Find where the given text appears and provide that cell's center as [X, Y] coordinate. 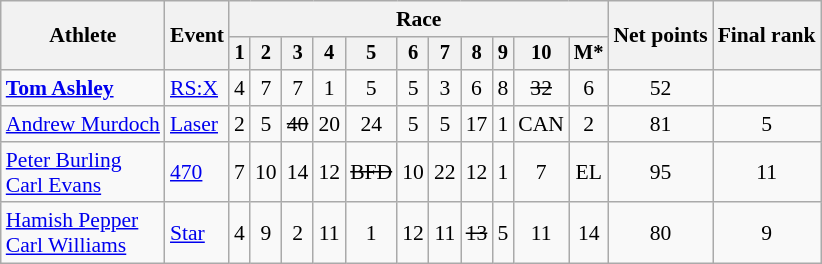
22 [445, 172]
RS:X [197, 88]
Star [197, 234]
Event [197, 36]
Tom Ashley [83, 88]
13 [477, 234]
M* [588, 54]
32 [541, 88]
80 [660, 234]
20 [329, 124]
40 [298, 124]
Peter Burling Carl Evans [83, 172]
BFD [371, 172]
Net points [660, 36]
Hamish Pepper Carl Williams [83, 234]
CAN [541, 124]
470 [197, 172]
95 [660, 172]
Laser [197, 124]
52 [660, 88]
Final rank [767, 36]
EL [588, 172]
24 [371, 124]
Race [418, 19]
17 [477, 124]
Andrew Murdoch [83, 124]
81 [660, 124]
Athlete [83, 36]
